Search for the cell housing the specified text and yield its (X, Y) center coordinate. 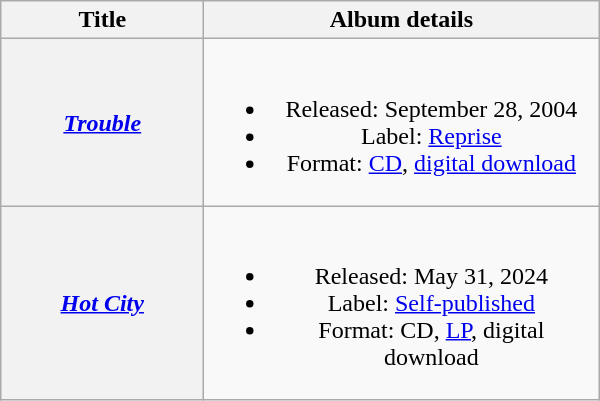
Hot City (102, 303)
Released: September 28, 2004Label: RepriseFormat: CD, digital download (402, 122)
Trouble (102, 122)
Title (102, 20)
Album details (402, 20)
Released: May 31, 2024Label: Self-publishedFormat: CD, LP, digital download (402, 303)
